Return [X, Y] of the center of cell containing provided text 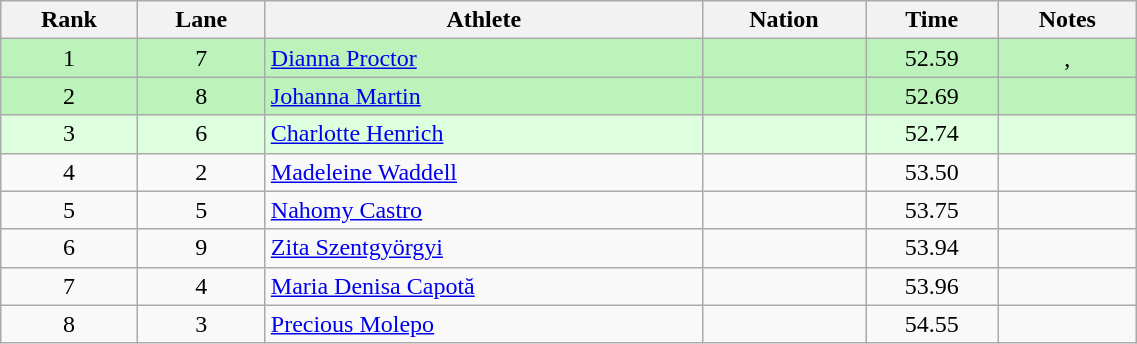
53.96 [932, 286]
Zita Szentgyörgyi [484, 248]
53.75 [932, 210]
Lane [201, 20]
Time [932, 20]
Athlete [484, 20]
53.50 [932, 172]
Rank [69, 20]
53.94 [932, 248]
52.69 [932, 96]
54.55 [932, 324]
Johanna Martin [484, 96]
Madeleine Waddell [484, 172]
Charlotte Henrich [484, 134]
Precious Molepo [484, 324]
Nation [784, 20]
Maria Denisa Capotă [484, 286]
Notes [1068, 20]
, [1068, 58]
Dianna Proctor [484, 58]
52.59 [932, 58]
Nahomy Castro [484, 210]
9 [201, 248]
52.74 [932, 134]
1 [69, 58]
